Find where the given text appears and provide that cell's center as (X, Y) coordinate. 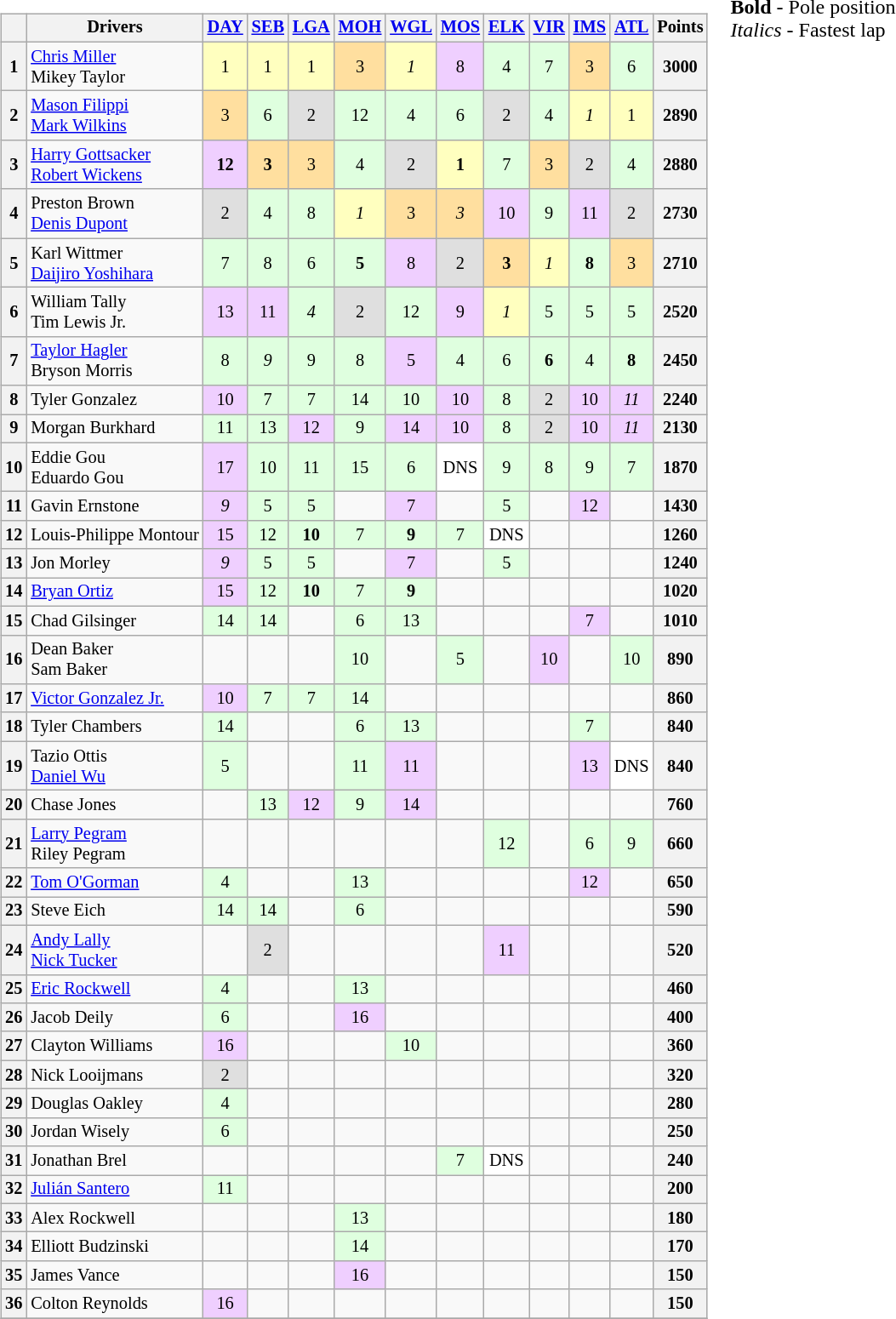
280 (680, 1104)
36 (14, 1304)
Morgan Burkhard (114, 429)
27 (14, 1046)
Gavin Ernstone (114, 506)
1260 (680, 535)
Victor Gonzalez Jr. (114, 699)
29 (14, 1104)
Points (680, 28)
VIR (550, 28)
2240 (680, 400)
Chris Miller Mikey Taylor (114, 66)
28 (14, 1075)
Tom O'Gorman (114, 882)
Tyler Chambers (114, 727)
Clayton Williams (114, 1046)
ATL (631, 28)
Tazio Ottis Daniel Wu (114, 766)
400 (680, 1018)
Eddie Gou Eduardo Gou (114, 467)
Tyler Gonzalez (114, 400)
IMS (590, 28)
860 (680, 699)
180 (680, 1218)
Karl Wittmer Daijiro Yoshihara (114, 263)
22 (14, 882)
2890 (680, 116)
Taylor Hagler Bryson Morris (114, 361)
32 (14, 1190)
Jon Morley (114, 563)
360 (680, 1046)
25 (14, 989)
2130 (680, 429)
LGA (311, 28)
650 (680, 882)
Drivers (114, 28)
21 (14, 843)
Julián Santero (114, 1190)
Dean Baker Sam Baker (114, 659)
Bryan Ortiz (114, 592)
19 (14, 766)
240 (680, 1161)
1010 (680, 620)
Chase Jones (114, 805)
James Vance (114, 1276)
Preston Brown Denis Dupont (114, 214)
760 (680, 805)
26 (14, 1018)
250 (680, 1132)
Larry Pegram Riley Pegram (114, 843)
18 (14, 727)
23 (14, 911)
Alex Rockwell (114, 1218)
MOS (460, 28)
460 (680, 989)
Elliott Budzinski (114, 1247)
200 (680, 1190)
MOH (361, 28)
Colton Reynolds (114, 1304)
DAY (225, 28)
WGL (411, 28)
890 (680, 659)
Chad Gilsinger (114, 620)
SEB (268, 28)
34 (14, 1247)
2880 (680, 165)
33 (14, 1218)
660 (680, 843)
Andy Lally Nick Tucker (114, 950)
Jacob Deily (114, 1018)
320 (680, 1075)
ELK (507, 28)
Mason Filippi Mark Wilkins (114, 116)
31 (14, 1161)
35 (14, 1276)
William Tally Tim Lewis Jr. (114, 312)
590 (680, 911)
1240 (680, 563)
Nick Looijmans (114, 1075)
Harry Gottsacker Robert Wickens (114, 165)
Jonathan Brel (114, 1161)
2520 (680, 312)
20 (14, 805)
3000 (680, 66)
Louis-Philippe Montour (114, 535)
2710 (680, 263)
520 (680, 950)
Steve Eich (114, 911)
1870 (680, 467)
24 (14, 950)
2450 (680, 361)
1430 (680, 506)
Douglas Oakley (114, 1104)
Eric Rockwell (114, 989)
2730 (680, 214)
1020 (680, 592)
Jordan Wisely (114, 1132)
170 (680, 1247)
30 (14, 1132)
